Output the (X, Y) coordinate of the center of the cell containing the given text.  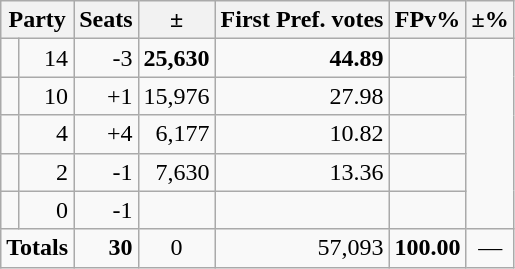
15,976 (176, 96)
10.82 (302, 134)
4 (46, 134)
100.00 (428, 248)
-3 (106, 58)
27.98 (302, 96)
14 (46, 58)
Totals (38, 248)
— (490, 248)
+1 (106, 96)
± (176, 20)
30 (106, 248)
+4 (106, 134)
First Pref. votes (302, 20)
7,630 (176, 172)
Seats (106, 20)
±% (490, 20)
57,093 (302, 248)
2 (46, 172)
10 (46, 96)
6,177 (176, 134)
44.89 (302, 58)
13.36 (302, 172)
FPv% (428, 20)
Party (38, 20)
25,630 (176, 58)
